Return the (x, y) coordinate for the center point of the cell that contains the specified text.  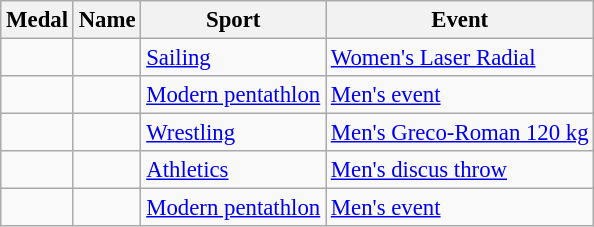
Sport (234, 20)
Name (107, 20)
Men's Greco-Roman 120 kg (460, 133)
Medal (38, 20)
Sailing (234, 58)
Event (460, 20)
Men's discus throw (460, 170)
Athletics (234, 170)
Women's Laser Radial (460, 58)
Wrestling (234, 133)
